From the cell containing the given text, extract its center point as (x, y) coordinate. 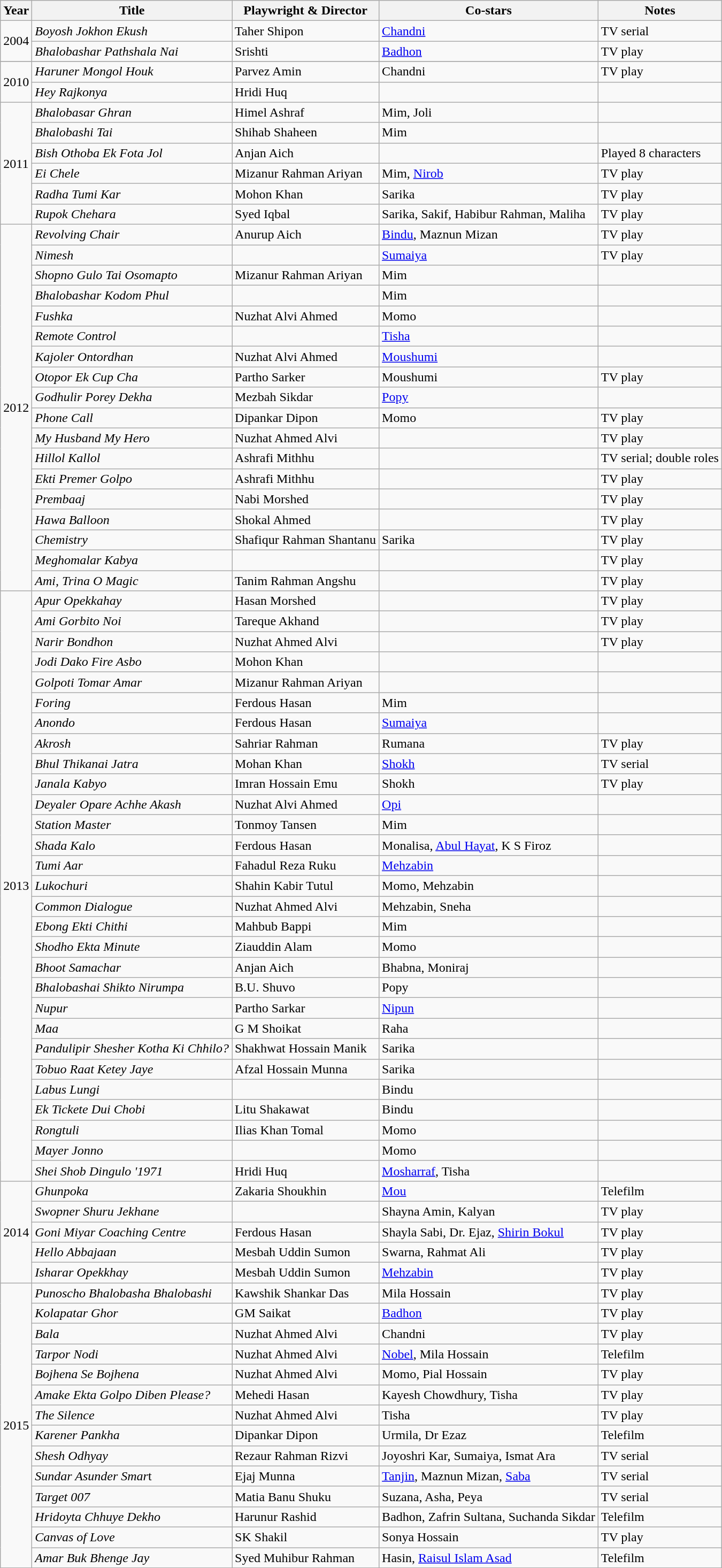
Ei Chele (132, 173)
Pandulipir Shesher Kotha Ki Chhilo? (132, 1049)
Tarpor Nodi (132, 1354)
2010 (16, 82)
Chemistry (132, 540)
Labus Lungi (132, 1089)
Amake Ekta Golpo Diben Please? (132, 1395)
Fushka (132, 316)
Bhul Thikanai Jatra (132, 764)
Bhalobashi Tai (132, 133)
Shafiqur Rahman Shantanu (306, 540)
Parvez Amin (306, 72)
Tumi Aar (132, 865)
2013 (16, 886)
Year (16, 11)
Remote Control (132, 336)
Kawshik Shankar Das (306, 1293)
Rumana (489, 743)
Shokal Ahmed (306, 519)
Haruner Mongol Houk (132, 72)
Notes (660, 11)
Kajoler Ontordhan (132, 357)
Nipun (489, 1008)
Ziauddin Alam (306, 947)
Akrosh (132, 743)
Ami Gorbito Noi (132, 621)
Bhalobashar Pathshala Nai (132, 51)
Tareque Akhand (306, 621)
Sundar Asunder Smart (132, 1476)
Imran Hossain Emu (306, 784)
Bala (132, 1334)
Fahadul Reza Ruku (306, 865)
Foring (132, 703)
Sahriar Rahman (306, 743)
Bish Othoba Ek Fota Jol (132, 153)
Mila Hossain (489, 1293)
Shihab Shaheen (306, 133)
Syed Muhibur Rahman (306, 1558)
Swopner Shuru Jekhane (132, 1211)
Ek Tickete Dui Chobi (132, 1110)
Mosharraf, Tisha (489, 1171)
Himel Ashraf (306, 112)
Jodi Dako Fire Asbo (132, 662)
2014 (16, 1232)
Matia Banu Shuku (306, 1496)
Shayla Sabi, Dr. Ejaz, Shirin Bokul (489, 1232)
Godhulir Porey Dekha (132, 397)
Ilias Khan Tomal (306, 1130)
GM Saikat (306, 1313)
Suzana, Asha, Peya (489, 1496)
G M Shoikat (306, 1028)
Revolving Chair (132, 234)
Nobel, Mila Hossain (489, 1354)
Harunur Rashid (306, 1517)
TV serial; double roles (660, 458)
Mezbah Sikdar (306, 397)
Kayesh Chowdhury, Tisha (489, 1395)
Mohan Khan (306, 764)
Syed Iqbal (306, 214)
Mahbub Bappi (306, 927)
Srishti (306, 51)
Rezaur Rahman Rizvi (306, 1456)
Ejaj Munna (306, 1476)
Ebong Ekti Chithi (132, 927)
Zakaria Shoukhin (306, 1191)
Otopor Ek Cup Cha (132, 377)
Nupur (132, 1008)
Mou (489, 1191)
2012 (16, 408)
The Silence (132, 1415)
Hey Rajkonya (132, 92)
Hello Abbajaan (132, 1252)
Ekti Premer Golpo (132, 479)
My Husband My Hero (132, 438)
Co-stars (489, 11)
Partho Sarker (306, 377)
Sonya Hossain (489, 1537)
Apur Opekkahay (132, 601)
Shei Shob Dingulo '1971 (132, 1171)
Prembaaj (132, 499)
Hillol Kallol (132, 458)
Nabi Morshed (306, 499)
Bhalobashar Kodom Phul (132, 296)
Played 8 characters (660, 153)
Anurup Aich (306, 234)
Maa (132, 1028)
Karener Pankha (132, 1435)
SK Shakil (306, 1537)
Janala Kabyo (132, 784)
Boyosh Jokhon Ekush (132, 31)
Hasan Morshed (306, 601)
Bojhena Se Bojhena (132, 1374)
Bhalobashai Shikto Nirumpa (132, 988)
Goni Miyar Coaching Centre (132, 1232)
Amar Buk Bhenge Jay (132, 1558)
Mayer Jonno (132, 1150)
Tanim Rahman Angshu (306, 580)
Hawa Balloon (132, 519)
Bhalobasar Ghran (132, 112)
Anondo (132, 723)
Hasin, Raisul Islam Asad (489, 1558)
Lukochuri (132, 886)
Station Master (132, 825)
Shada Kalo (132, 845)
Golpoti Tomar Amar (132, 682)
Title (132, 11)
Bhabna, Moniraj (489, 967)
Meghomalar Kabya (132, 560)
B.U. Shuvo (306, 988)
Bindu, Maznun Mizan (489, 234)
Momo, Mehzabin (489, 886)
Urmila, Dr Ezaz (489, 1435)
Shesh Odhyay (132, 1456)
Tanjin, Maznun Mizan, Saba (489, 1476)
Raha (489, 1028)
Nimesh (132, 255)
Swarna, Rahmat Ali (489, 1252)
Opi (489, 804)
Bhoot Samachar (132, 967)
2004 (16, 41)
Joyoshri Kar, Sumaiya, Ismat Ara (489, 1456)
Shahin Kabir Tutul (306, 886)
Tonmoy Tansen (306, 825)
Canvas of Love (132, 1537)
2011 (16, 163)
Badhon, Zafrin Sultana, Suchanda Sikdar (489, 1517)
Kolapatar Ghor (132, 1313)
2015 (16, 1426)
Mim, Joli (489, 112)
Shodho Ekta Minute (132, 947)
Afzal Hossain Munna (306, 1069)
Rongtuli (132, 1130)
Momo, Pial Hossain (489, 1374)
Narir Bondhon (132, 642)
Monalisa, Abul Hayat, K S Firoz (489, 845)
Mehedi Hasan (306, 1395)
Shakhwat Hossain Manik (306, 1049)
Punoscho Bhalobasha Bhalobashi (132, 1293)
Common Dialogue (132, 906)
Ghunpoka (132, 1191)
Mehzabin, Sneha (489, 906)
Radha Tumi Kar (132, 194)
Hridoyta Chhuye Dekho (132, 1517)
Isharar Opekkhay (132, 1273)
Playwright & Director (306, 11)
Mim, Nirob (489, 173)
Shopno Gulo Tai Osomapto (132, 275)
Deyaler Opare Achhe Akash (132, 804)
Shayna Amin, Kalyan (489, 1211)
Target 007 (132, 1496)
Litu Shakawat (306, 1110)
Taher Shipon (306, 31)
Sarika, Sakif, Habibur Rahman, Maliha (489, 214)
Tobuo Raat Ketey Jaye (132, 1069)
Ami, Trina O Magic (132, 580)
Partho Sarkar (306, 1008)
Rupok Chehara (132, 214)
Phone Call (132, 418)
